Find where the given text appears and provide that cell's center as (X, Y) coordinate. 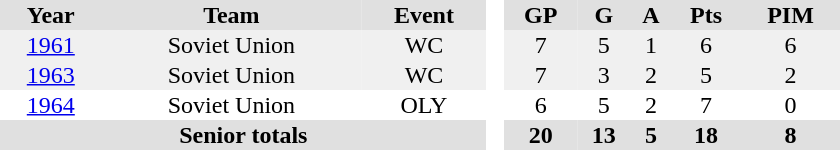
1964 (51, 105)
1 (652, 45)
GP (541, 15)
13 (604, 135)
0 (790, 105)
1963 (51, 75)
Event (424, 15)
PIM (790, 15)
G (604, 15)
Team (232, 15)
Year (51, 15)
1961 (51, 45)
A (652, 15)
Senior totals (244, 135)
3 (604, 75)
OLY (424, 105)
18 (706, 135)
20 (541, 135)
Pts (706, 15)
8 (790, 135)
